Provide the [X, Y] coordinate of the cell's center where the given text is located.  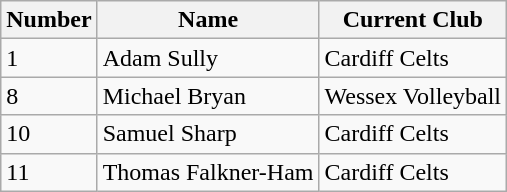
Samuel Sharp [208, 134]
1 [49, 58]
8 [49, 96]
Number [49, 20]
Michael Bryan [208, 96]
Current Club [413, 20]
Adam Sully [208, 58]
10 [49, 134]
11 [49, 172]
Name [208, 20]
Wessex Volleyball [413, 96]
Thomas Falkner-Ham [208, 172]
